Return [x, y] of the center of cell containing provided text 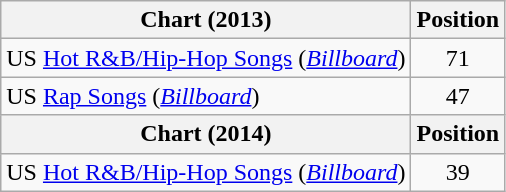
Chart (2014) [206, 134]
Chart (2013) [206, 20]
39 [458, 172]
US Rap Songs (Billboard) [206, 96]
47 [458, 96]
71 [458, 58]
